Search for the cell housing the specified text and yield its [X, Y] center coordinate. 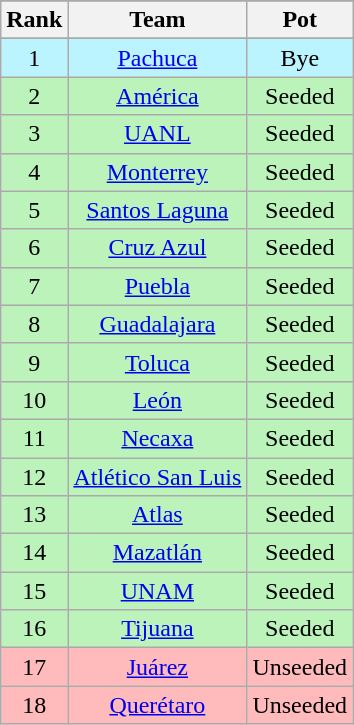
Puebla [158, 286]
Bye [300, 58]
UANL [158, 134]
Pot [300, 20]
Juárez [158, 667]
Toluca [158, 362]
Necaxa [158, 438]
6 [34, 248]
18 [34, 705]
9 [34, 362]
Atlas [158, 515]
Guadalajara [158, 324]
Atlético San Luis [158, 477]
Querétaro [158, 705]
14 [34, 553]
13 [34, 515]
15 [34, 591]
2 [34, 96]
17 [34, 667]
UNAM [158, 591]
Tijuana [158, 629]
11 [34, 438]
10 [34, 400]
12 [34, 477]
4 [34, 172]
Pachuca [158, 58]
América [158, 96]
Cruz Azul [158, 248]
8 [34, 324]
Team [158, 20]
7 [34, 286]
16 [34, 629]
Mazatlán [158, 553]
3 [34, 134]
Rank [34, 20]
5 [34, 210]
Monterrey [158, 172]
1 [34, 58]
León [158, 400]
Santos Laguna [158, 210]
